Search for the cell housing the specified text and yield its [X, Y] center coordinate. 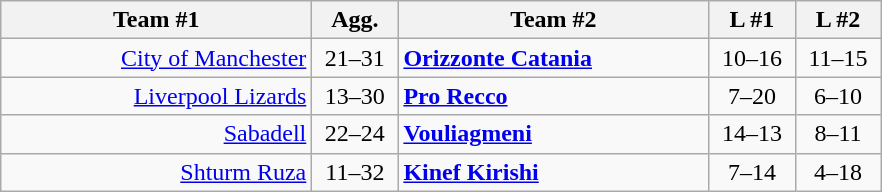
Kinef Kirishi [554, 172]
10–16 [752, 58]
Pro Recco [554, 96]
6–10 [838, 96]
14–13 [752, 134]
Team #1 [156, 20]
22–24 [355, 134]
City of Manchester [156, 58]
7–20 [752, 96]
11–32 [355, 172]
Orizzonte Catania [554, 58]
7–14 [752, 172]
Team #2 [554, 20]
L #2 [838, 20]
21–31 [355, 58]
Shturm Ruza [156, 172]
4–18 [838, 172]
11–15 [838, 58]
Liverpool Lizards [156, 96]
Sabadell [156, 134]
L #1 [752, 20]
Agg. [355, 20]
Vouliagmeni [554, 134]
8–11 [838, 134]
13–30 [355, 96]
